Provide the [x, y] coordinate of the cell's center where the given text is located.  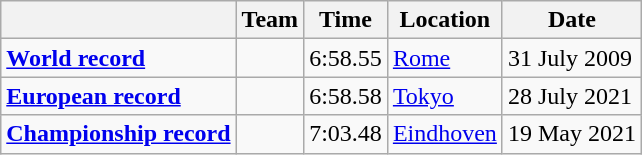
Rome [444, 58]
Time [346, 20]
Eindhoven [444, 134]
19 May 2021 [572, 134]
Location [444, 20]
28 July 2021 [572, 96]
Team [270, 20]
Date [572, 20]
7:03.48 [346, 134]
Tokyo [444, 96]
31 July 2009 [572, 58]
6:58.55 [346, 58]
European record [118, 96]
World record [118, 58]
6:58.58 [346, 96]
Championship record [118, 134]
